Find where the given text appears and provide that cell's center as [X, Y] coordinate. 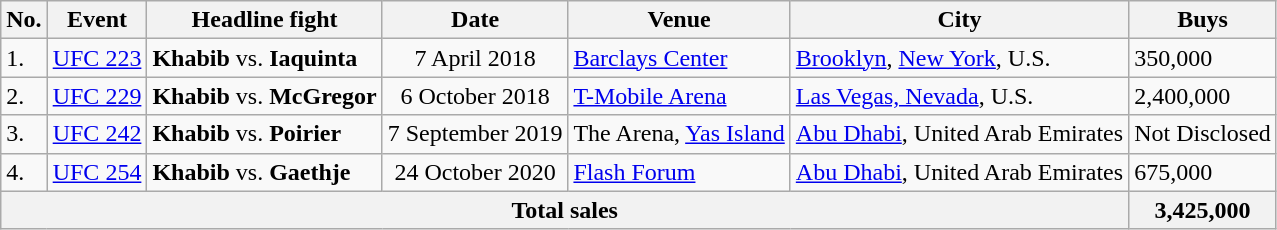
City [959, 20]
UFC 242 [97, 134]
No. [24, 20]
Flash Forum [679, 172]
7 September 2019 [475, 134]
4. [24, 172]
2. [24, 96]
Event [97, 20]
Date [475, 20]
2,400,000 [1203, 96]
Brooklyn, New York, U.S. [959, 58]
Buys [1203, 20]
350,000 [1203, 58]
6 October 2018 [475, 96]
Headline fight [264, 20]
T-Mobile Arena [679, 96]
Las Vegas, Nevada, U.S. [959, 96]
675,000 [1203, 172]
Khabib vs. Poirier [264, 134]
Khabib vs. McGregor [264, 96]
Khabib vs. Gaethje [264, 172]
Venue [679, 20]
24 October 2020 [475, 172]
1. [24, 58]
Not Disclosed [1203, 134]
Khabib vs. Iaquinta [264, 58]
UFC 229 [97, 96]
7 April 2018 [475, 58]
UFC 254 [97, 172]
3,425,000 [1203, 210]
Barclays Center [679, 58]
Total sales [565, 210]
The Arena, Yas Island [679, 134]
UFC 223 [97, 58]
3. [24, 134]
